Determine the (X, Y) coordinate at the center of the cell enclosing the given text.  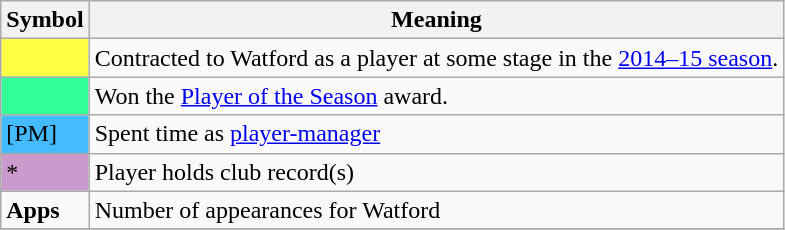
Player holds club record(s) (436, 172)
[PM] (45, 134)
Won the Player of the Season award. (436, 96)
Meaning (436, 20)
Number of appearances for Watford (436, 210)
Spent time as player-manager (436, 134)
Symbol (45, 20)
* (45, 172)
Apps (45, 210)
Contracted to Watford as a player at some stage in the 2014–15 season. (436, 58)
